Return [x, y] of the center of cell containing provided text 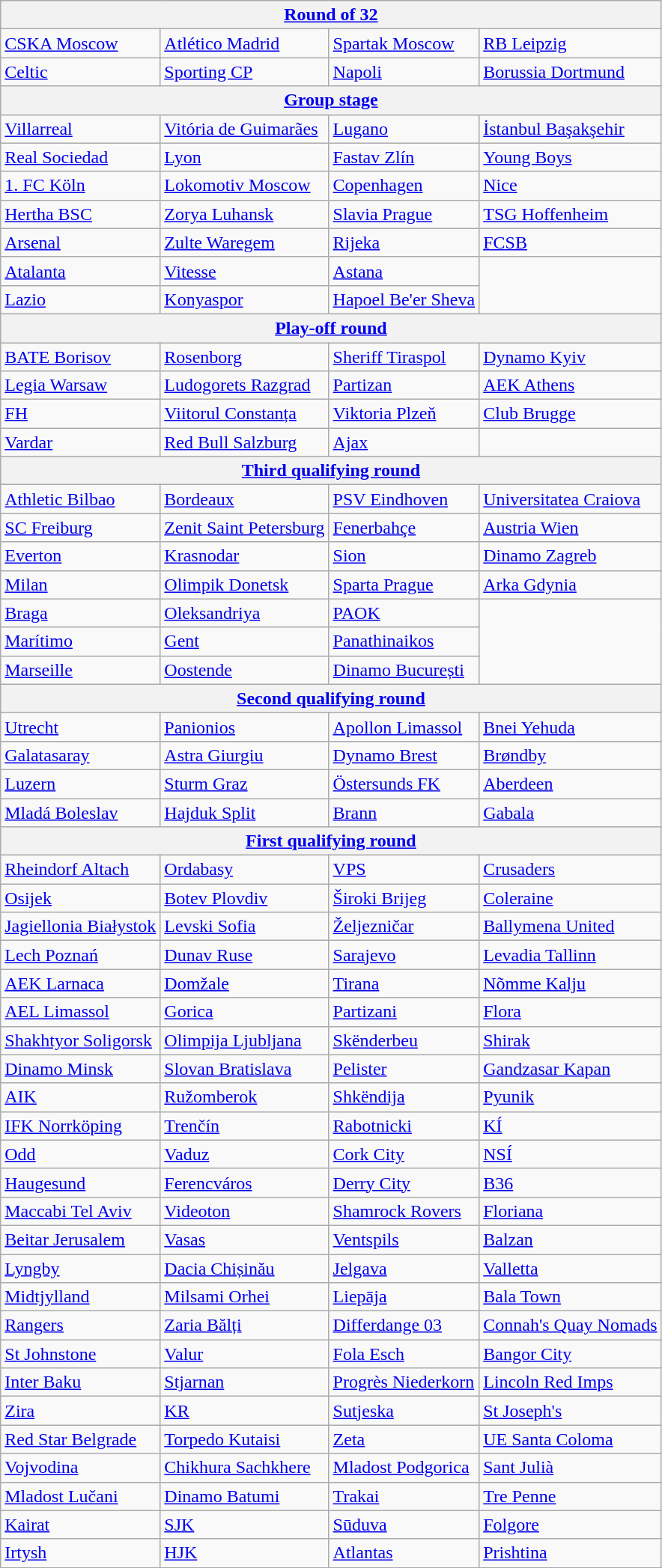
Dinamo București [404, 670]
Vardar [81, 442]
Botev Plovdiv [244, 898]
KÍ [571, 1126]
Zorya Luhansk [244, 214]
Videoton [244, 1211]
Gabala [571, 812]
Ventspils [404, 1239]
Chikhura Sachkhere [244, 1468]
Sūduva [404, 1525]
Milan [81, 585]
Atlantas [404, 1553]
Shkëndija [404, 1097]
St Johnstone [81, 1354]
Sporting CP [244, 72]
Lyon [244, 157]
Villarreal [81, 129]
Everton [81, 556]
Marseille [81, 670]
Dinamo Zagreb [571, 556]
Cork City [404, 1154]
Pyunik [571, 1097]
PAOK [404, 613]
Krasnodar [244, 556]
Zira [81, 1411]
B36 [571, 1183]
Zeta [404, 1439]
Sant Julià [571, 1468]
Legia Warsaw [81, 385]
Jelgava [404, 1269]
Vaduz [244, 1154]
Differdange 03 [404, 1326]
Sparta Prague [404, 585]
Atlético Madrid [244, 43]
Milsami Orhei [244, 1297]
Utrecht [81, 727]
Club Brugge [571, 414]
Trakai [404, 1496]
Round of 32 [331, 15]
Folgore [571, 1525]
Spartak Moscow [404, 43]
Bangor City [571, 1354]
Liepāja [404, 1297]
Napoli [404, 72]
Torpedo Kutaisi [244, 1439]
Gorica [244, 1012]
Galatasaray [81, 755]
Nõmme Kalju [571, 983]
Sutjeska [404, 1411]
Östersunds FK [404, 784]
Valur [244, 1354]
Panionios [244, 727]
Play-off round [331, 328]
Copenhagen [404, 186]
Slovan Bratislava [244, 1069]
PSV Eindhoven [404, 499]
FH [81, 414]
Levski Sofia [244, 927]
Haugesund [81, 1183]
SC Freiburg [81, 528]
Real Sociedad [81, 157]
Fola Esch [404, 1354]
Mladost Podgorica [404, 1468]
Celtic [81, 72]
Olimpik Donetsk [244, 585]
Beitar Jerusalem [81, 1239]
Trenčín [244, 1126]
Panathinaikos [404, 641]
Ludogorets Razgrad [244, 385]
Progrès Niederkorn [404, 1382]
Valletta [571, 1269]
Crusaders [571, 870]
Odd [81, 1154]
Široki Brijeg [404, 898]
Domžale [244, 983]
Stjarnan [244, 1382]
Bnei Yehuda [571, 727]
IFK Norrköping [81, 1126]
AEK Larnaca [81, 983]
St Joseph's [571, 1411]
TSG Hoffenheim [571, 214]
SJK [244, 1525]
Bala Town [571, 1297]
Gent [244, 641]
VPS [404, 870]
Slavia Prague [404, 214]
KR [244, 1411]
Astana [404, 271]
Pelister [404, 1069]
NSÍ [571, 1154]
Tirana [404, 983]
Midtjylland [81, 1297]
Balzan [571, 1239]
Lincoln Red Imps [571, 1382]
Inter Baku [81, 1382]
Zaria Bălți [244, 1326]
Lyngby [81, 1269]
Marítimo [81, 641]
Coleraine [571, 898]
Prishtina [571, 1553]
Austria Wien [571, 528]
Lugano [404, 129]
Vasas [244, 1239]
Ferencváros [244, 1183]
Luzern [81, 784]
İstanbul Başakşehir [571, 129]
Nice [571, 186]
First qualifying round [331, 841]
Shirak [571, 1040]
HJK [244, 1553]
Shamrock Rovers [404, 1211]
Floriana [571, 1211]
Oleksandriya [244, 613]
Željezničar [404, 927]
Fastav Zlín [404, 157]
Dynamo Kyiv [571, 357]
Jagiellonia Białystok [81, 927]
Kairat [81, 1525]
Dinamo Minsk [81, 1069]
Partizani [404, 1012]
AEL Limassol [81, 1012]
Young Boys [571, 157]
Third qualifying round [331, 471]
RB Leipzig [571, 43]
Aberdeen [571, 784]
Irtysh [81, 1553]
Apollon Limassol [404, 727]
Rijeka [404, 242]
UE Santa Coloma [571, 1439]
Bordeaux [244, 499]
CSKA Moscow [81, 43]
Zenit Saint Petersburg [244, 528]
Universitatea Craiova [571, 499]
Fenerbahçe [404, 528]
Red Star Belgrade [81, 1439]
Hajduk Split [244, 812]
Oostende [244, 670]
Ballymena United [571, 927]
Viktoria Plzeň [404, 414]
BATE Borisov [81, 357]
Athletic Bilbao [81, 499]
1. FC Köln [81, 186]
Ordabasy [244, 870]
Dynamo Brest [404, 755]
Gandzasar Kapan [571, 1069]
Maccabi Tel Aviv [81, 1211]
Brann [404, 812]
Arka Gdynia [571, 585]
Dacia Chișinău [244, 1269]
AEK Athens [571, 385]
Sheriff Tiraspol [404, 357]
Ružomberok [244, 1097]
Sion [404, 556]
Red Bull Salzburg [244, 442]
Hertha BSC [81, 214]
Konyaspor [244, 299]
Lazio [81, 299]
Levadia Tallinn [571, 955]
Zulte Waregem [244, 242]
FCSB [571, 242]
Arsenal [81, 242]
Dunav Ruse [244, 955]
Atalanta [81, 271]
Sarajevo [404, 955]
Ajax [404, 442]
Partizan [404, 385]
Rheindorf Altach [81, 870]
Borussia Dortmund [571, 72]
Viitorul Constanța [244, 414]
Vitória de Guimarães [244, 129]
Tre Penne [571, 1496]
Mladá Boleslav [81, 812]
Brøndby [571, 755]
Connah's Quay Nomads [571, 1326]
Astra Giurgiu [244, 755]
Shakhtyor Soligorsk [81, 1040]
Sturm Graz [244, 784]
Braga [81, 613]
AIK [81, 1097]
Mladost Lučani [81, 1496]
Osijek [81, 898]
Rangers [81, 1326]
Flora [571, 1012]
Rabotnicki [404, 1126]
Vitesse [244, 271]
Second qualifying round [331, 698]
Rosenborg [244, 357]
Lech Poznań [81, 955]
Derry City [404, 1183]
Hapoel Be'er Sheva [404, 299]
Vojvodina [81, 1468]
Lokomotiv Moscow [244, 186]
Skënderbeu [404, 1040]
Olimpija Ljubljana [244, 1040]
Group stage [331, 100]
Dinamo Batumi [244, 1496]
